Return the [x, y] coordinate for the center point of the cell that contains the specified text.  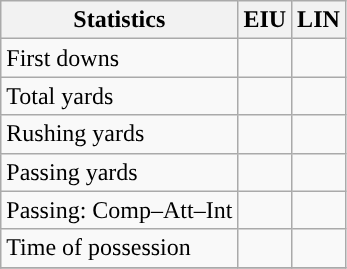
Passing yards [120, 172]
Statistics [120, 20]
First downs [120, 58]
Rushing yards [120, 134]
Passing: Comp–Att–Int [120, 210]
LIN [319, 20]
Total yards [120, 96]
Time of possession [120, 248]
EIU [265, 20]
